Search for the cell housing the specified text and yield its [X, Y] center coordinate. 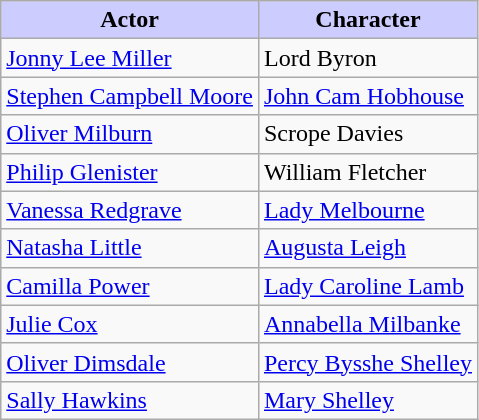
Lady Caroline Lamb [368, 286]
Character [368, 20]
Natasha Little [130, 248]
Camilla Power [130, 286]
Stephen Campbell Moore [130, 96]
Actor [130, 20]
Lord Byron [368, 58]
Julie Cox [130, 324]
Philip Glenister [130, 172]
Oliver Dimsdale [130, 362]
Scrope Davies [368, 134]
Augusta Leigh [368, 248]
Lady Melbourne [368, 210]
Oliver Milburn [130, 134]
William Fletcher [368, 172]
Vanessa Redgrave [130, 210]
Mary Shelley [368, 400]
Sally Hawkins [130, 400]
Jonny Lee Miller [130, 58]
John Cam Hobhouse [368, 96]
Annabella Milbanke [368, 324]
Percy Bysshe Shelley [368, 362]
